Identify which cell holds the provided text, then report its [X, Y] central coordinate. 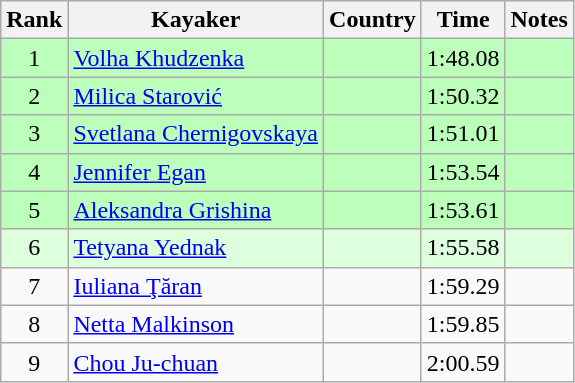
1:55.58 [463, 248]
Kayaker [196, 20]
1:53.61 [463, 210]
Chou Ju-chuan [196, 362]
5 [34, 210]
Iuliana Ţăran [196, 286]
8 [34, 324]
2 [34, 96]
1:53.54 [463, 172]
1:48.08 [463, 58]
Jennifer Egan [196, 172]
Volha Khudzenka [196, 58]
1:51.01 [463, 134]
Svetlana Chernigovskaya [196, 134]
Notes [539, 20]
9 [34, 362]
Aleksandra Grishina [196, 210]
Rank [34, 20]
3 [34, 134]
4 [34, 172]
Country [373, 20]
1:59.29 [463, 286]
Tetyana Yednak [196, 248]
1:59.85 [463, 324]
Time [463, 20]
6 [34, 248]
7 [34, 286]
2:00.59 [463, 362]
Netta Malkinson [196, 324]
Milica Starović [196, 96]
1:50.32 [463, 96]
1 [34, 58]
